Return the [x, y] coordinate for the center point of the cell that contains the specified text.  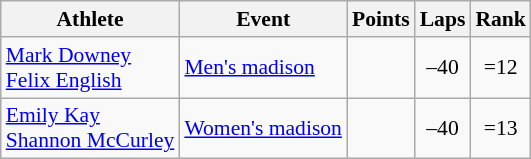
Event [263, 19]
Rank [500, 19]
Laps [443, 19]
=13 [500, 128]
Points [381, 19]
=12 [500, 68]
Women's madison [263, 128]
Men's madison [263, 68]
Emily KayShannon McCurley [90, 128]
Mark DowneyFelix English [90, 68]
Athlete [90, 19]
